Output the [x, y] coordinate of the center of the cell containing the given text.  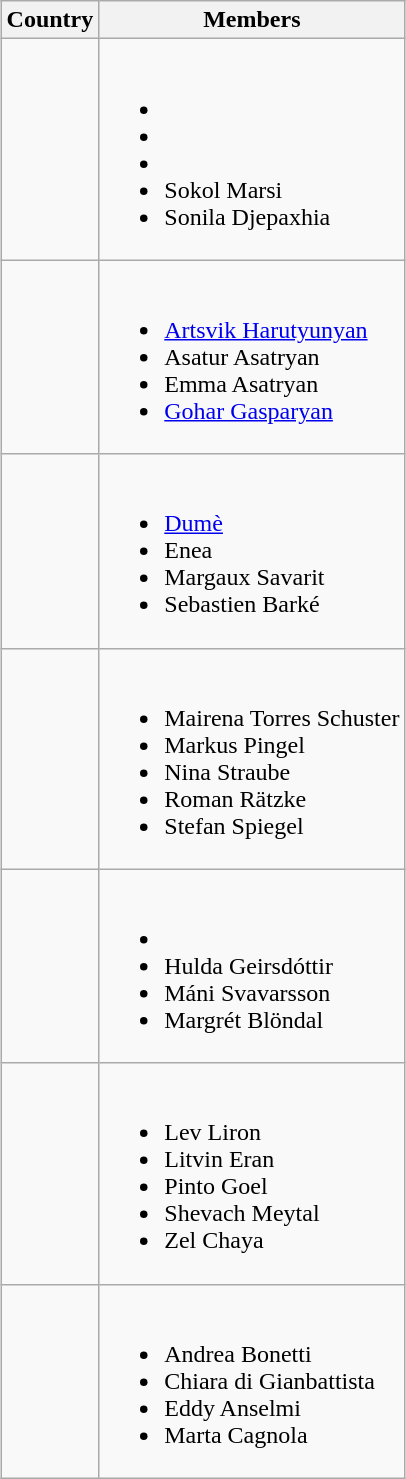
Mairena Torres SchusterMarkus PingelNina StraubeRoman RätzkeStefan Spiegel [252, 758]
Members [252, 20]
Andrea BonettiChiara di GianbattistaEddy AnselmiMarta Cagnola [252, 1381]
Lev LironLitvin EranPinto GoelShevach MeytalZel Chaya [252, 1174]
Country [50, 20]
Artsvik HarutyunyanAsatur AsatryanEmma AsatryanGohar Gasparyan [252, 357]
Sokol MarsiSonila Djepaxhia [252, 150]
Hulda GeirsdóttirMáni SvavarssonMargrét Blöndal [252, 966]
DumèEneaMargaux SavaritSebastien Barké [252, 551]
